Provide the [X, Y] coordinate of the cell's center where the given text is located.  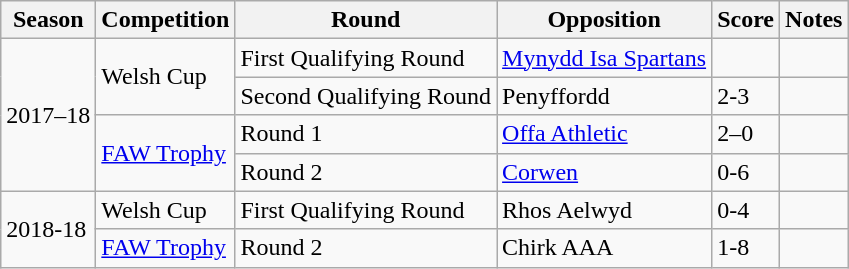
Rhos Aelwyd [604, 210]
2018-18 [48, 229]
Notes [814, 20]
Round 1 [366, 134]
Mynydd Isa Spartans [604, 58]
Opposition [604, 20]
Second Qualifying Round [366, 96]
Score [746, 20]
Offa Athletic [604, 134]
0-4 [746, 210]
Round [366, 20]
2017–18 [48, 115]
Chirk AAA [604, 248]
0-6 [746, 172]
Competition [166, 20]
Corwen [604, 172]
1-8 [746, 248]
2–0 [746, 134]
Season [48, 20]
2-3 [746, 96]
Penyffordd [604, 96]
